Capture the cell that displays the provided text and extract its (X, Y) central coordinate. 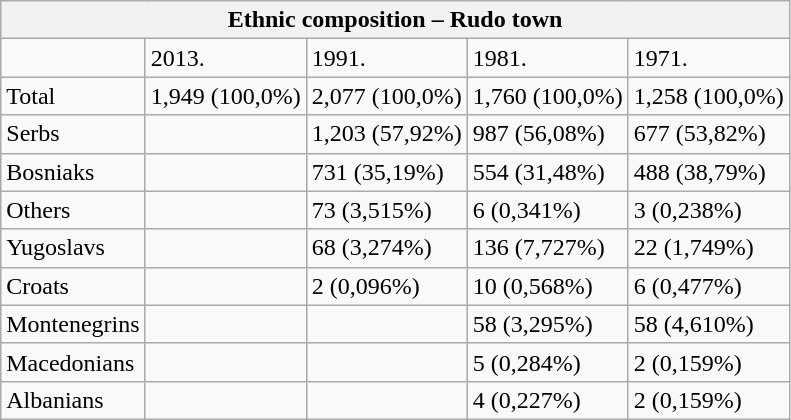
22 (1,749%) (708, 248)
1,203 (57,92%) (386, 134)
1981. (548, 58)
Croats (73, 286)
58 (4,610%) (708, 324)
136 (7,727%) (548, 248)
Yugoslavs (73, 248)
1,949 (100,0%) (226, 96)
Albanians (73, 400)
1,760 (100,0%) (548, 96)
554 (31,48%) (548, 172)
4 (0,227%) (548, 400)
Bosniaks (73, 172)
Montenegrins (73, 324)
Others (73, 210)
1991. (386, 58)
Macedonians (73, 362)
677 (53,82%) (708, 134)
Serbs (73, 134)
2 (0,096%) (386, 286)
3 (0,238%) (708, 210)
2013. (226, 58)
73 (3,515%) (386, 210)
6 (0,477%) (708, 286)
Ethnic composition – Rudo town (396, 20)
58 (3,295%) (548, 324)
987 (56,08%) (548, 134)
488 (38,79%) (708, 172)
6 (0,341%) (548, 210)
5 (0,284%) (548, 362)
68 (3,274%) (386, 248)
731 (35,19%) (386, 172)
10 (0,568%) (548, 286)
Total (73, 96)
1971. (708, 58)
1,258 (100,0%) (708, 96)
2,077 (100,0%) (386, 96)
